Capture the cell that displays the provided text and extract its (x, y) central coordinate. 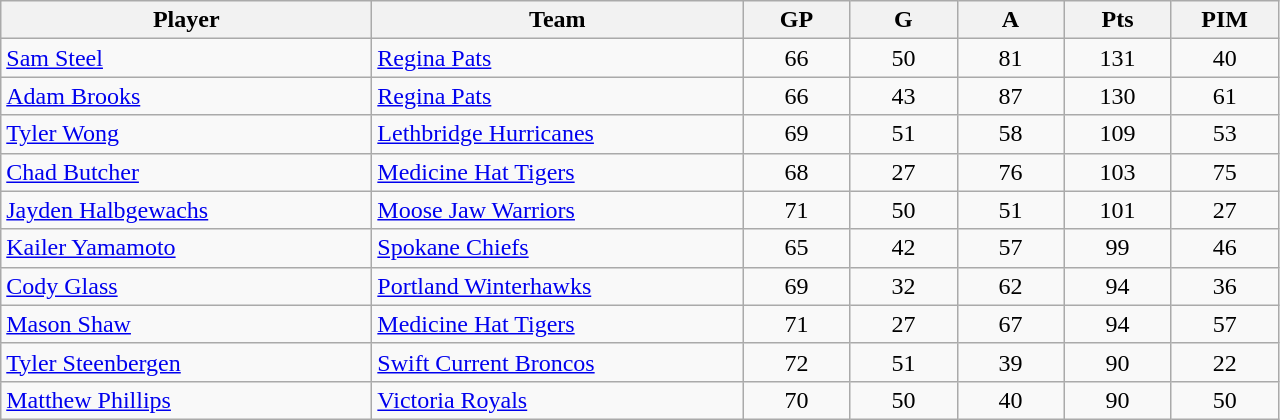
109 (1118, 134)
62 (1010, 286)
Lethbridge Hurricanes (558, 134)
58 (1010, 134)
39 (1010, 362)
32 (904, 286)
46 (1224, 248)
PIM (1224, 20)
Sam Steel (186, 58)
61 (1224, 96)
36 (1224, 286)
Cody Glass (186, 286)
131 (1118, 58)
Tyler Steenbergen (186, 362)
Matthew Phillips (186, 400)
Swift Current Broncos (558, 362)
103 (1118, 172)
Chad Butcher (186, 172)
99 (1118, 248)
Portland Winterhawks (558, 286)
Tyler Wong (186, 134)
43 (904, 96)
75 (1224, 172)
Jayden Halbgewachs (186, 210)
GP (796, 20)
Player (186, 20)
81 (1010, 58)
Team (558, 20)
53 (1224, 134)
Victoria Royals (558, 400)
101 (1118, 210)
76 (1010, 172)
70 (796, 400)
22 (1224, 362)
Mason Shaw (186, 324)
Adam Brooks (186, 96)
42 (904, 248)
67 (1010, 324)
68 (796, 172)
Kailer Yamamoto (186, 248)
130 (1118, 96)
G (904, 20)
87 (1010, 96)
72 (796, 362)
65 (796, 248)
Pts (1118, 20)
A (1010, 20)
Moose Jaw Warriors (558, 210)
Spokane Chiefs (558, 248)
